Return (X, Y) of the center of cell containing provided text 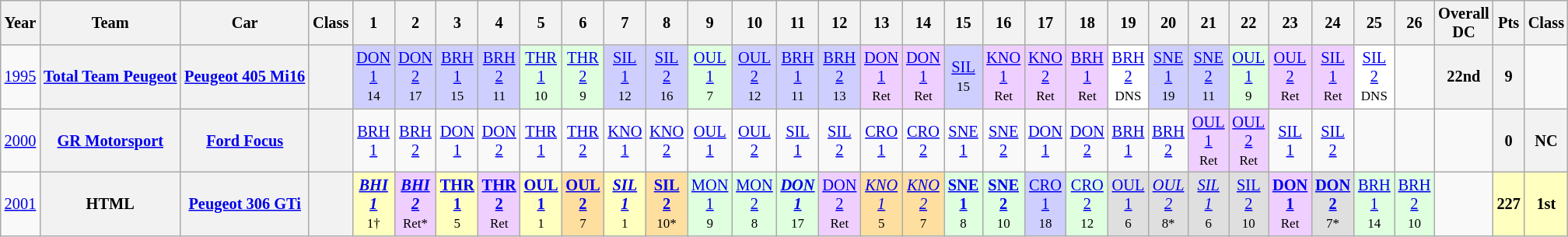
13 (881, 23)
BRH114 (1374, 204)
12 (839, 23)
DON2Ret (839, 204)
15 (963, 23)
14 (923, 23)
OUL2 (754, 141)
SIL11 (625, 204)
KNO15 (881, 204)
THR2Ret (499, 204)
OUL28* (1168, 204)
KNO1Ret (1003, 77)
11 (798, 23)
BHI11† (373, 204)
0 (1509, 141)
SIL2DNS (1374, 77)
2 (415, 23)
BHI2Ret* (415, 204)
8 (667, 23)
BRH1Ret (1087, 77)
Pts (1509, 23)
SIL16 (1209, 204)
OUL19 (1249, 77)
BRH210 (1415, 204)
17 (1045, 23)
Peugeot 405 Mi16 (244, 77)
1 (373, 23)
SNE2 (1003, 141)
BRH111 (798, 77)
3 (457, 23)
22 (1249, 23)
BRH211 (499, 77)
SIL210 (1249, 204)
SNE119 (1168, 77)
10 (754, 23)
OUL11 (541, 204)
OUL212 (754, 77)
26 (1415, 23)
21 (1209, 23)
SIL15 (963, 77)
16 (1003, 23)
MON28 (754, 204)
KNO1 (625, 141)
KNO2Ret (1045, 77)
THR15 (457, 204)
Peugeot 306 GTi (244, 204)
227 (1509, 204)
OUL27 (583, 204)
CRO212 (1087, 204)
NC (1546, 141)
OverallDC (1464, 23)
KNO27 (923, 204)
OUL16 (1129, 204)
SNE210 (1003, 204)
DON27* (1333, 204)
BRH115 (457, 77)
SIL210* (667, 204)
CRO2 (923, 141)
1st (1546, 204)
24 (1333, 23)
4 (499, 23)
2001 (20, 204)
DON217 (415, 77)
DON114 (373, 77)
OUL17 (709, 77)
GR Motorsport (110, 141)
Year (20, 23)
6 (583, 23)
BRH2DNS (1129, 77)
SIL216 (667, 77)
Ford Focus (244, 141)
20 (1168, 23)
SIL112 (625, 77)
CRO1 (881, 141)
18 (1087, 23)
DON117 (798, 204)
22nd (1464, 77)
19 (1129, 23)
5 (541, 23)
KNO2 (667, 141)
SNE18 (963, 204)
CRO118 (1045, 204)
23 (1290, 23)
THR110 (541, 77)
MON19 (709, 204)
SNE211 (1209, 77)
Car (244, 23)
SNE1 (963, 141)
THR2 (583, 141)
Total Team Peugeot (110, 77)
2000 (20, 141)
SIL1Ret (1333, 77)
THR1 (541, 141)
Team (110, 23)
THR29 (583, 77)
25 (1374, 23)
OUL1 (709, 141)
1995 (20, 77)
OUL1Ret (1209, 141)
HTML (110, 204)
7 (625, 23)
BRH213 (839, 77)
